Return [x, y] of the center of cell containing provided text 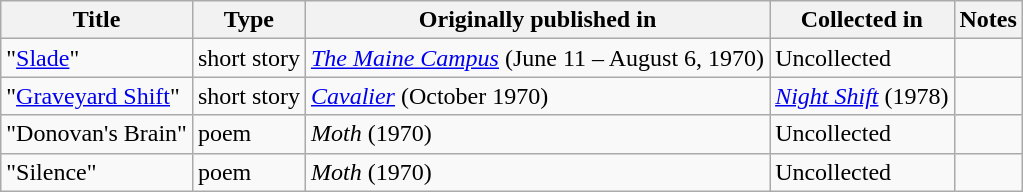
"Slade" [97, 58]
Notes [988, 20]
"Silence" [97, 172]
"Donovan's Brain" [97, 134]
Title [97, 20]
Cavalier (October 1970) [537, 96]
Collected in [862, 20]
Originally published in [537, 20]
"Graveyard Shift" [97, 96]
Type [248, 20]
Night Shift (1978) [862, 96]
The Maine Campus (June 11 – August 6, 1970) [537, 58]
